Identify which cell holds the provided text, then report its [X, Y] central coordinate. 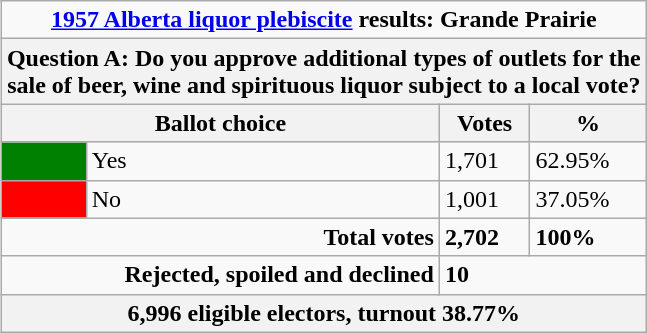
10 [542, 275]
100% [588, 237]
6,996 eligible electors, turnout 38.77% [324, 313]
Question A: Do you approve additional types of outlets for the sale of beer, wine and spirituous liquor subject to a local vote? [324, 72]
37.05% [588, 199]
2,702 [484, 237]
1957 Alberta liquor plebiscite results: Grande Prairie [324, 20]
Rejected, spoiled and declined [220, 275]
% [588, 123]
Total votes [220, 237]
Votes [484, 123]
1,001 [484, 199]
1,701 [484, 161]
No [262, 199]
62.95% [588, 161]
Yes [262, 161]
Ballot choice [220, 123]
